Return (X, Y) of the center of cell containing provided text 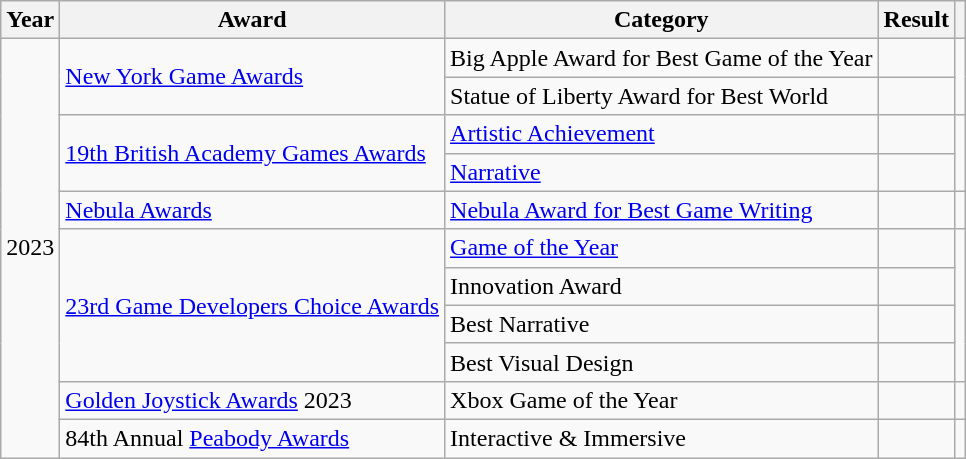
84th Annual Peabody Awards (252, 438)
2023 (30, 248)
Xbox Game of the Year (662, 400)
Game of the Year (662, 248)
23rd Game Developers Choice Awards (252, 305)
New York Game Awards (252, 77)
Big Apple Award for Best Game of the Year (662, 58)
Best Narrative (662, 324)
Category (662, 20)
Nebula Awards (252, 210)
Best Visual Design (662, 362)
Result (916, 20)
Narrative (662, 172)
Statue of Liberty Award for Best World (662, 96)
Golden Joystick Awards 2023 (252, 400)
Artistic Achievement (662, 134)
19th British Academy Games Awards (252, 153)
Interactive & Immersive (662, 438)
Nebula Award for Best Game Writing (662, 210)
Award (252, 20)
Innovation Award (662, 286)
Year (30, 20)
